Pinpoint the cell where the given text exists, returning its [x, y] midpoint coordinate. 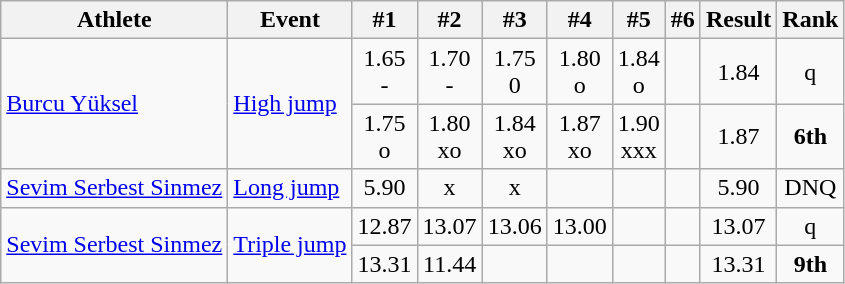
1.90xxx [638, 136]
#1 [384, 20]
Triple jump [290, 245]
1.65- [384, 72]
1.750 [514, 72]
1.80o [580, 72]
1.87xo [580, 136]
#4 [580, 20]
#2 [450, 20]
DNQ [810, 188]
1.87 [738, 136]
1.75o [384, 136]
Event [290, 20]
13.00 [580, 226]
12.87 [384, 226]
#6 [682, 20]
#5 [638, 20]
Athlete [114, 20]
1.84 [738, 72]
13.06 [514, 226]
#3 [514, 20]
1.70- [450, 72]
Rank [810, 20]
High jump [290, 104]
Burcu Yüksel [114, 104]
1.84xo [514, 136]
11.44 [450, 264]
6th [810, 136]
1.84o [638, 72]
1.80xo [450, 136]
Result [738, 20]
9th [810, 264]
Long jump [290, 188]
